For the text-containing cell, return its midpoint in [X, Y] coordinate format. 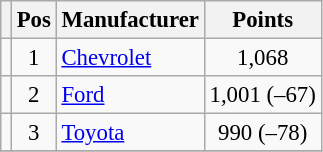
990 (–78) [262, 133]
1 [34, 58]
2 [34, 95]
Points [262, 20]
1,068 [262, 58]
1,001 (–67) [262, 95]
Manufacturer [130, 20]
3 [34, 133]
Pos [34, 20]
Chevrolet [130, 58]
Toyota [130, 133]
Ford [130, 95]
